Output the (X, Y) coordinate of the center of the cell containing the given text.  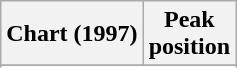
Chart (1997) (72, 34)
Peakposition (189, 34)
